Extract the [x, y] coordinate from the center of the cell holding the provided text.  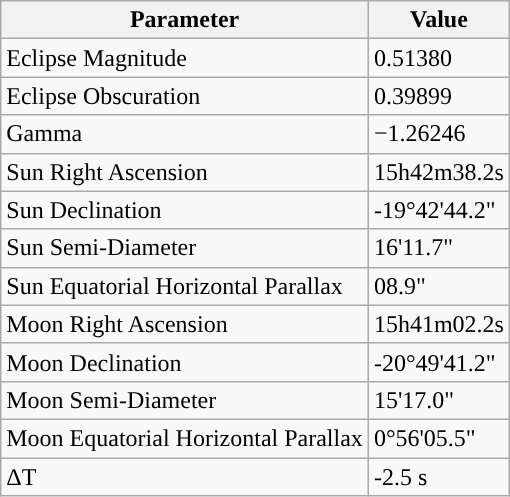
08.9" [438, 286]
Sun Equatorial Horizontal Parallax [185, 286]
Value [438, 20]
0.39899 [438, 96]
Gamma [185, 134]
-20°49'41.2" [438, 362]
Eclipse Magnitude [185, 58]
15'17.0" [438, 400]
16'11.7" [438, 248]
Moon Semi-Diameter [185, 400]
Moon Right Ascension [185, 324]
Parameter [185, 20]
Moon Declination [185, 362]
-19°42'44.2" [438, 210]
Eclipse Obscuration [185, 96]
Sun Right Ascension [185, 172]
Sun Declination [185, 210]
0°56'05.5" [438, 438]
0.51380 [438, 58]
-2.5 s [438, 477]
15h42m38.2s [438, 172]
Moon Equatorial Horizontal Parallax [185, 438]
ΔT [185, 477]
15h41m02.2s [438, 324]
Sun Semi-Diameter [185, 248]
−1.26246 [438, 134]
